Determine the [X, Y] coordinate at the center of the cell enclosing the given text.  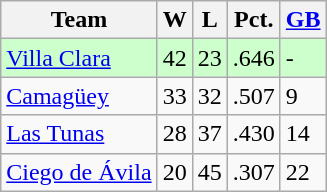
Pct. [254, 20]
45 [210, 172]
9 [303, 96]
33 [174, 96]
Las Tunas [79, 134]
14 [303, 134]
42 [174, 58]
W [174, 20]
.307 [254, 172]
.430 [254, 134]
22 [303, 172]
Ciego de Ávila [79, 172]
20 [174, 172]
L [210, 20]
Camagüey [79, 96]
32 [210, 96]
37 [210, 134]
23 [210, 58]
.507 [254, 96]
- [303, 58]
GB [303, 20]
28 [174, 134]
.646 [254, 58]
Villa Clara [79, 58]
Team [79, 20]
